For the text-containing cell, return its midpoint in [X, Y] coordinate format. 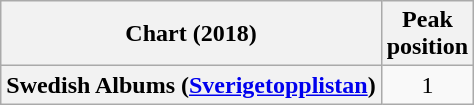
Chart (2018) [191, 34]
Swedish Albums (Sverigetopplistan) [191, 85]
1 [427, 85]
Peakposition [427, 34]
